Scan for the cell matching the given text and deliver its (X, Y) coordinate at center. 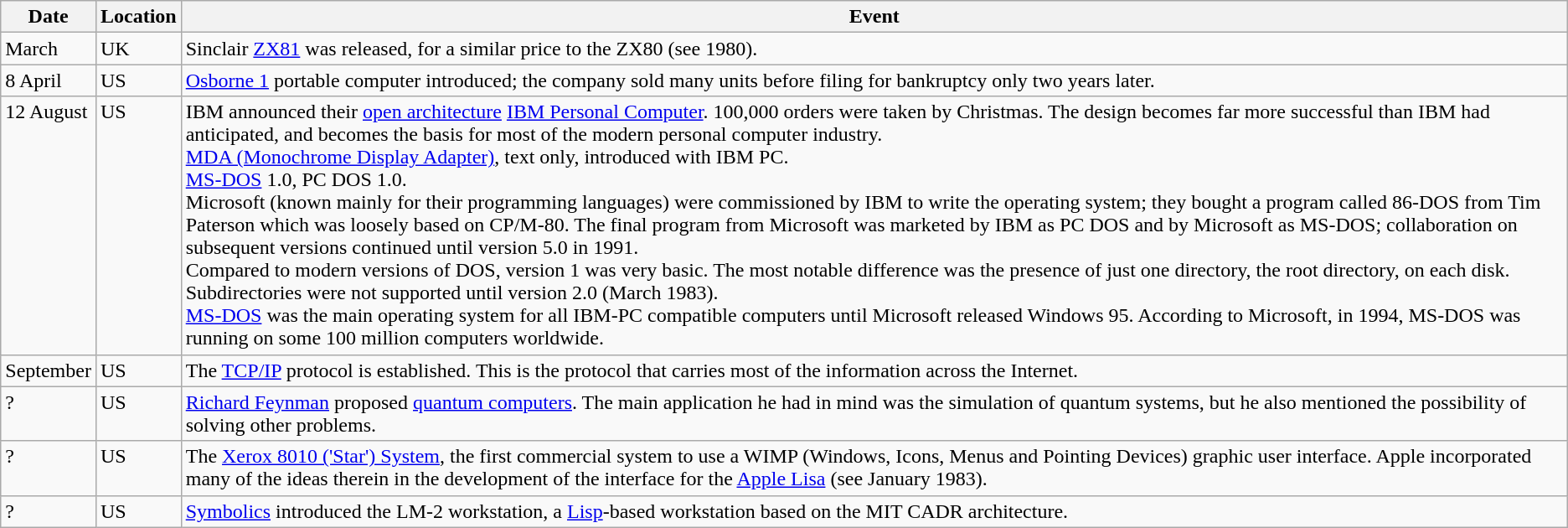
Osborne 1 portable computer introduced; the company sold many units before filing for bankruptcy only two years later. (874, 80)
The TCP/IP protocol is established. This is the protocol that carries most of the information across the Internet. (874, 370)
March (49, 49)
Date (49, 17)
12 August (49, 225)
Location (138, 17)
Symbolics introduced the LM-2 workstation, a Lisp-based workstation based on the MIT CADR architecture. (874, 511)
September (49, 370)
8 April (49, 80)
UK (138, 49)
Sinclair ZX81 was released, for a similar price to the ZX80 (see 1980). (874, 49)
Event (874, 17)
